For the text-containing cell, return its midpoint in (x, y) coordinate format. 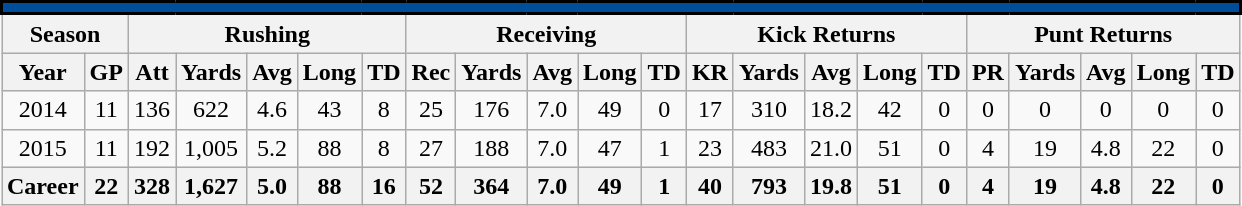
27 (431, 148)
PR (988, 72)
5.0 (272, 186)
Year (44, 72)
Season (66, 34)
18.2 (830, 110)
21.0 (830, 148)
1,005 (212, 148)
2015 (44, 148)
192 (152, 148)
2014 (44, 110)
47 (610, 148)
25 (431, 110)
Att (152, 72)
483 (768, 148)
43 (329, 110)
Rec (431, 72)
Receiving (546, 34)
40 (710, 186)
4.6 (272, 110)
188 (492, 148)
Kick Returns (826, 34)
793 (768, 186)
KR (710, 72)
16 (384, 186)
136 (152, 110)
5.2 (272, 148)
176 (492, 110)
42 (890, 110)
310 (768, 110)
622 (212, 110)
17 (710, 110)
GP (106, 72)
328 (152, 186)
19.8 (830, 186)
Rushing (267, 34)
Punt Returns (1103, 34)
Career (44, 186)
1,627 (212, 186)
23 (710, 148)
52 (431, 186)
364 (492, 186)
